Identify which cell holds the provided text, then report its (X, Y) central coordinate. 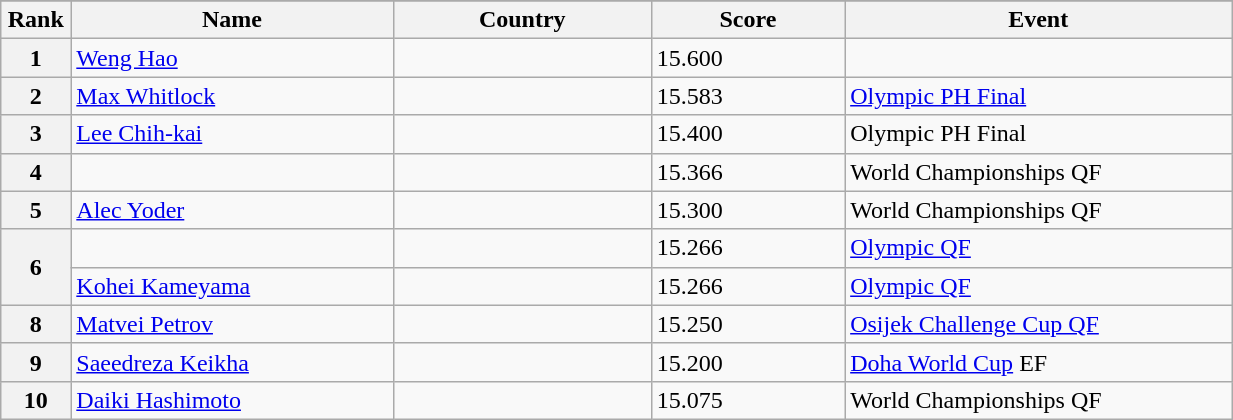
9 (36, 362)
15.300 (748, 210)
15.600 (748, 58)
Alec Yoder (232, 210)
15.400 (748, 134)
6 (36, 267)
Weng Hao (232, 58)
15.250 (748, 324)
10 (36, 400)
3 (36, 134)
Saeedreza Keikha (232, 362)
Doha World Cup EF (1038, 362)
Score (748, 20)
Event (1038, 20)
5 (36, 210)
Country (522, 20)
Max Whitlock (232, 96)
15.366 (748, 172)
Osijek Challenge Cup QF (1038, 324)
Name (232, 20)
15.583 (748, 96)
15.200 (748, 362)
2 (36, 96)
Kohei Kameyama (232, 286)
Daiki Hashimoto (232, 400)
4 (36, 172)
Matvei Petrov (232, 324)
15.075 (748, 400)
1 (36, 58)
Lee Chih-kai (232, 134)
8 (36, 324)
Rank (36, 20)
